Return the (x, y) coordinate for the center point of the cell that contains the specified text.  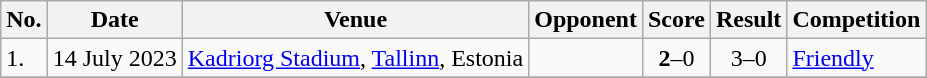
1. (24, 58)
2–0 (676, 58)
3–0 (748, 58)
Kadriorg Stadium, Tallinn, Estonia (355, 58)
No. (24, 20)
Result (748, 20)
Friendly (856, 58)
Competition (856, 20)
14 July 2023 (114, 58)
Venue (355, 20)
Score (676, 20)
Date (114, 20)
Opponent (586, 20)
